Return the (X, Y) coordinate for the center point of the cell that contains the specified text.  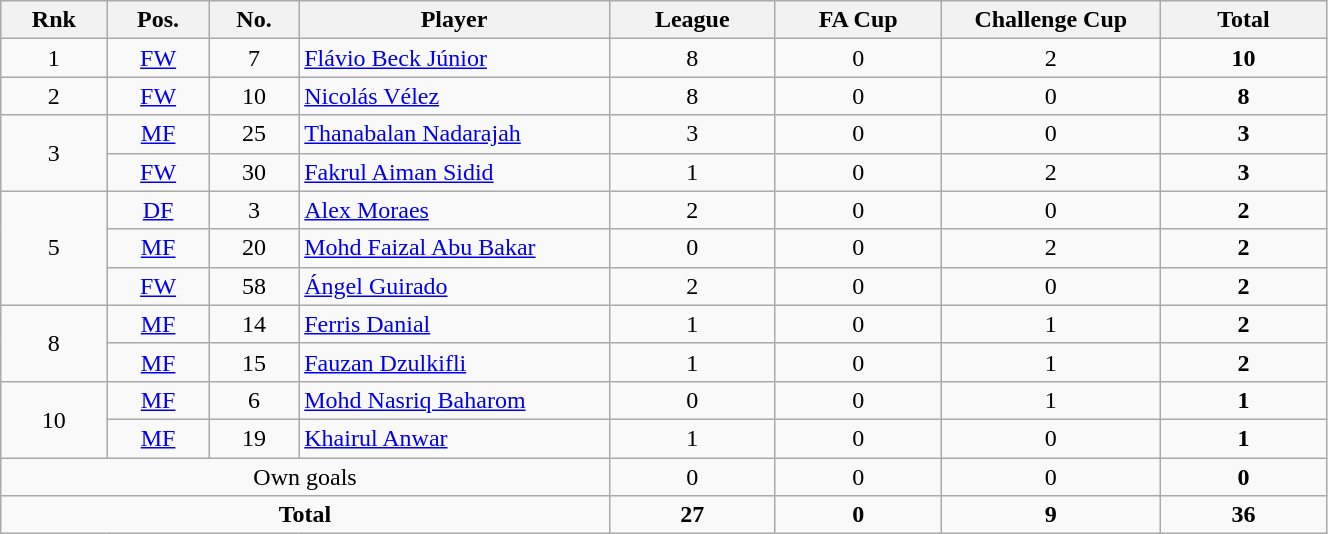
36 (1243, 515)
9 (1050, 515)
25 (254, 134)
FA Cup (858, 20)
19 (254, 438)
Mohd Nasriq Baharom (454, 400)
League (692, 20)
14 (254, 324)
Rnk (54, 20)
15 (254, 362)
30 (254, 172)
58 (254, 286)
Fakrul Aiman Sidid (454, 172)
Player (454, 20)
Ángel Guirado (454, 286)
Flávio Beck Júnior (454, 58)
Ferris Danial (454, 324)
No. (254, 20)
Challenge Cup (1050, 20)
Pos. (158, 20)
Fauzan Dzulkifli (454, 362)
DF (158, 210)
Thanabalan Nadarajah (454, 134)
Own goals (306, 477)
Khairul Anwar (454, 438)
5 (54, 248)
6 (254, 400)
7 (254, 58)
27 (692, 515)
Nicolás Vélez (454, 96)
Mohd Faizal Abu Bakar (454, 248)
20 (254, 248)
Alex Moraes (454, 210)
